Search for the cell housing the specified text and yield its (x, y) center coordinate. 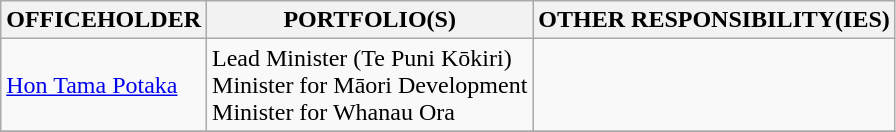
Lead Minister (Te Puni Kōkiri)Minister for Māori Development Minister for Whanau Ora (370, 85)
Hon Tama Potaka (104, 85)
OTHER RESPONSIBILITY(IES) (714, 20)
PORTFOLIO(S) (370, 20)
OFFICEHOLDER (104, 20)
